Locate the cell with the specified text and output its (x, y) center coordinate. 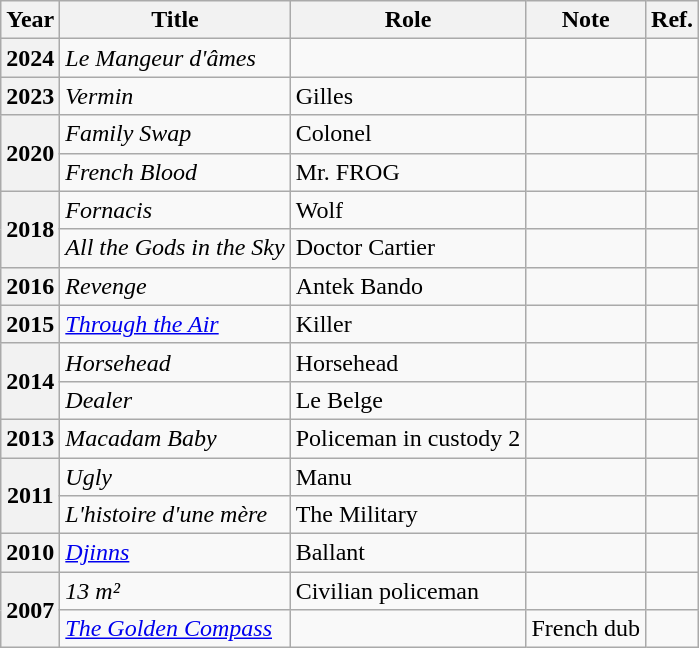
The Military (408, 515)
L'histoire d'une mère (175, 515)
Macadam Baby (175, 438)
13 m² (175, 591)
Mr. FROG (408, 172)
2011 (30, 496)
The Golden Compass (175, 629)
2013 (30, 438)
Title (175, 20)
Le Mangeur d'âmes (175, 58)
Colonel (408, 134)
French dub (586, 629)
2015 (30, 324)
Ugly (175, 477)
Policeman in custody 2 (408, 438)
Note (586, 20)
Gilles (408, 96)
Wolf (408, 210)
Antek Bando (408, 286)
Vermin (175, 96)
2007 (30, 610)
2014 (30, 381)
Revenge (175, 286)
Killer (408, 324)
Ballant (408, 553)
Ref. (672, 20)
Family Swap (175, 134)
Year (30, 20)
French Blood (175, 172)
Doctor Cartier (408, 248)
2023 (30, 96)
Le Belge (408, 400)
Fornacis (175, 210)
2024 (30, 58)
Dealer (175, 400)
2010 (30, 553)
All the Gods in the Sky (175, 248)
2020 (30, 153)
Djinns (175, 553)
2016 (30, 286)
Through the Air (175, 324)
2018 (30, 229)
Civilian policeman (408, 591)
Manu (408, 477)
Role (408, 20)
